Extract the (x, y) coordinate from the center of the cell holding the provided text.  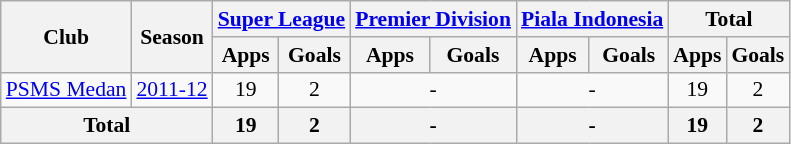
Club (66, 36)
Season (172, 36)
PSMS Medan (66, 90)
Premier Division (433, 19)
Piala Indonesia (592, 19)
Super League (282, 19)
2011-12 (172, 90)
